Output the (X, Y) coordinate of the center of the cell containing the given text.  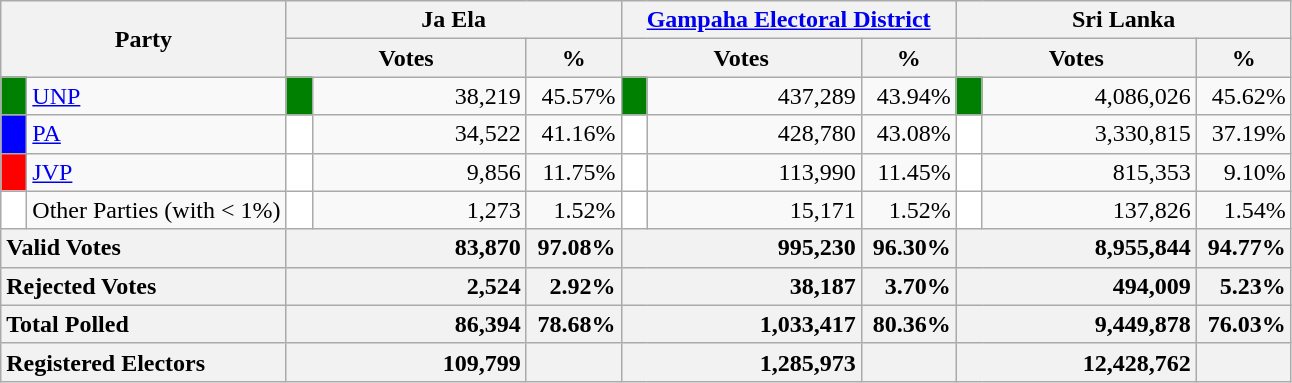
76.03% (1244, 324)
Total Polled (144, 324)
12,428,762 (1076, 362)
Valid Votes (144, 248)
815,353 (1089, 172)
Registered Electors (144, 362)
43.94% (908, 96)
9.10% (1244, 172)
9,449,878 (1076, 324)
1,033,417 (741, 324)
Other Parties (with < 1%) (156, 210)
86,394 (406, 324)
96.30% (908, 248)
137,826 (1089, 210)
78.68% (574, 324)
5.23% (1244, 286)
9,856 (419, 172)
Gampaha Electoral District (788, 20)
43.08% (908, 134)
494,009 (1076, 286)
3.70% (908, 286)
11.75% (574, 172)
109,799 (406, 362)
428,780 (754, 134)
15,171 (754, 210)
JVP (156, 172)
Party (144, 39)
113,990 (754, 172)
995,230 (741, 248)
1.54% (1244, 210)
437,289 (754, 96)
38,187 (741, 286)
97.08% (574, 248)
34,522 (419, 134)
1,273 (419, 210)
11.45% (908, 172)
1,285,973 (741, 362)
83,870 (406, 248)
80.36% (908, 324)
Rejected Votes (144, 286)
PA (156, 134)
8,955,844 (1076, 248)
4,086,026 (1089, 96)
45.62% (1244, 96)
2,524 (406, 286)
37.19% (1244, 134)
38,219 (419, 96)
41.16% (574, 134)
UNP (156, 96)
45.57% (574, 96)
94.77% (1244, 248)
Ja Ela (454, 20)
2.92% (574, 286)
Sri Lanka (1124, 20)
3,330,815 (1089, 134)
